Output the (x, y) coordinate of the center of the cell containing the given text.  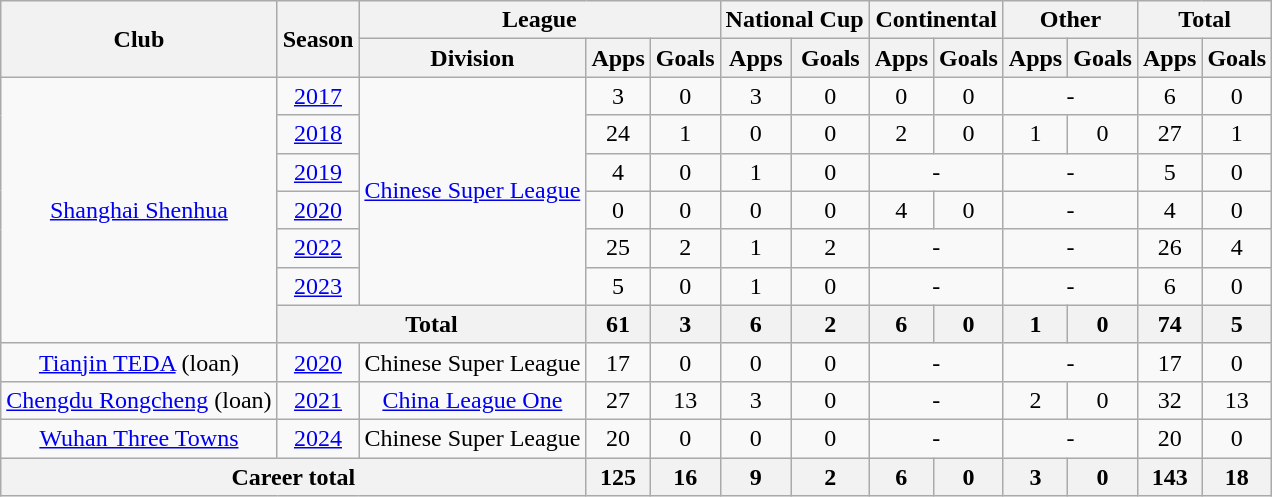
Shanghai Shenhua (139, 210)
Other (1070, 20)
League (540, 20)
Tianjin TEDA (loan) (139, 362)
25 (618, 248)
2019 (318, 172)
26 (1169, 248)
National Cup (794, 20)
Wuhan Three Towns (139, 438)
18 (1237, 477)
61 (618, 324)
143 (1169, 477)
9 (756, 477)
Division (472, 58)
2021 (318, 400)
Continental (936, 20)
2024 (318, 438)
16 (685, 477)
Club (139, 39)
Career total (294, 477)
2023 (318, 286)
2022 (318, 248)
125 (618, 477)
Season (318, 39)
Chengdu Rongcheng (loan) (139, 400)
China League One (472, 400)
74 (1169, 324)
24 (618, 134)
32 (1169, 400)
2017 (318, 96)
2018 (318, 134)
